Detect which cell encompasses the target text, then output its [x, y] center coordinate. 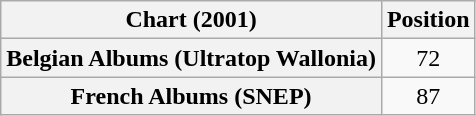
Belgian Albums (Ultratop Wallonia) [192, 58]
Chart (2001) [192, 20]
Position [428, 20]
87 [428, 96]
French Albums (SNEP) [192, 96]
72 [428, 58]
